For the text-containing cell, return its midpoint in [X, Y] coordinate format. 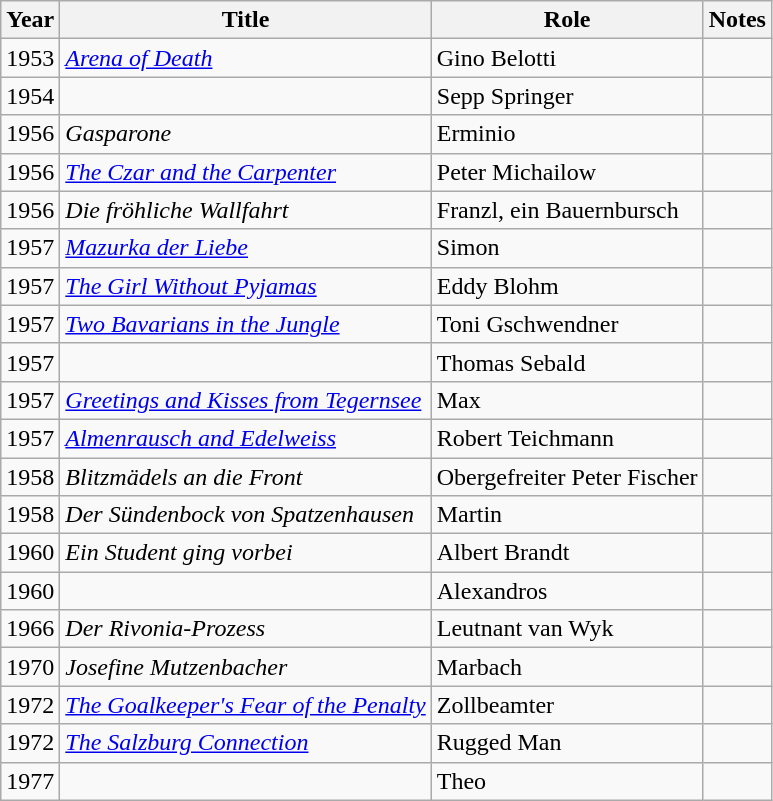
Martin [567, 515]
Der Sündenbock von Spatzenhausen [246, 515]
Die fröhliche Wallfahrt [246, 210]
Role [567, 20]
Theo [567, 781]
Gino Belotti [567, 58]
Josefine Mutzenbacher [246, 667]
Eddy Blohm [567, 286]
Gasparone [246, 134]
Notes [737, 20]
Marbach [567, 667]
Mazurka der Liebe [246, 248]
Blitzmädels an die Front [246, 477]
Leutnant van Wyk [567, 629]
Der Rivonia-Prozess [246, 629]
Title [246, 20]
The Goalkeeper's Fear of the Penalty [246, 705]
Greetings and Kisses from Tegernsee [246, 400]
Max [567, 400]
Arena of Death [246, 58]
Ein Student ging vorbei [246, 553]
1966 [30, 629]
The Girl Without Pyjamas [246, 286]
1954 [30, 96]
Thomas Sebald [567, 362]
1953 [30, 58]
The Salzburg Connection [246, 743]
Peter Michailow [567, 172]
Almenrausch and Edelweiss [246, 438]
1970 [30, 667]
Alexandros [567, 591]
Rugged Man [567, 743]
Obergefreiter Peter Fischer [567, 477]
Year [30, 20]
Two Bavarians in the Jungle [246, 324]
Robert Teichmann [567, 438]
Albert Brandt [567, 553]
Franzl, ein Bauernbursch [567, 210]
Erminio [567, 134]
Simon [567, 248]
1977 [30, 781]
The Czar and the Carpenter [246, 172]
Zollbeamter [567, 705]
Sepp Springer [567, 96]
Toni Gschwendner [567, 324]
